Capture the cell that displays the provided text and extract its [X, Y] central coordinate. 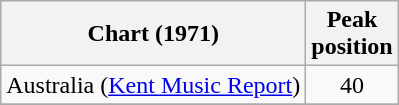
Australia (Kent Music Report) [154, 85]
Chart (1971) [154, 34]
Peakposition [352, 34]
40 [352, 85]
